Return the (x, y) coordinate for the center point of the cell that contains the specified text.  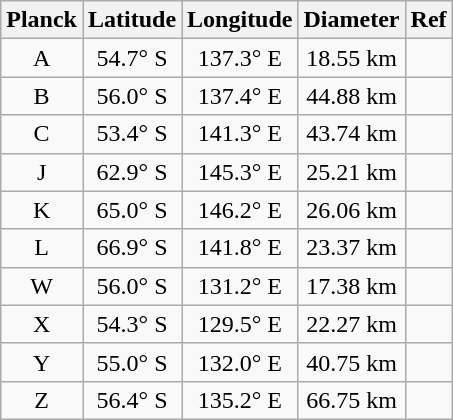
129.5° E (240, 324)
W (42, 286)
137.3° E (240, 58)
Latitude (132, 20)
X (42, 324)
66.75 km (352, 400)
Longitude (240, 20)
Diameter (352, 20)
44.88 km (352, 96)
25.21 km (352, 172)
B (42, 96)
65.0° S (132, 210)
54.3° S (132, 324)
18.55 km (352, 58)
146.2° E (240, 210)
141.3° E (240, 134)
145.3° E (240, 172)
53.4° S (132, 134)
17.38 km (352, 286)
22.27 km (352, 324)
62.9° S (132, 172)
131.2° E (240, 286)
26.06 km (352, 210)
L (42, 248)
40.75 km (352, 362)
135.2° E (240, 400)
56.4° S (132, 400)
Ref (428, 20)
Planck (42, 20)
J (42, 172)
A (42, 58)
132.0° E (240, 362)
23.37 km (352, 248)
55.0° S (132, 362)
43.74 km (352, 134)
C (42, 134)
141.8° E (240, 248)
Y (42, 362)
K (42, 210)
137.4° E (240, 96)
54.7° S (132, 58)
Z (42, 400)
66.9° S (132, 248)
